Pinpoint the cell where the given text exists, returning its (x, y) midpoint coordinate. 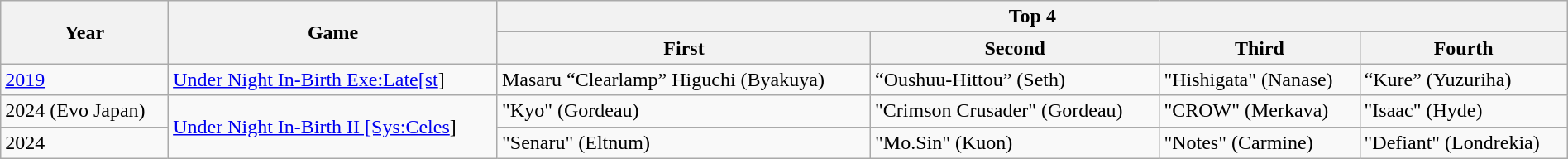
"Defiant" (Londrekia) (1464, 142)
2024 (84, 142)
Top 4 (1032, 17)
"Kyo" (Gordeau) (683, 111)
Masaru “Clearlamp” Higuchi (Byakuya) (683, 79)
Under Night In-Birth II [Sys:Celes] (333, 127)
"CROW" (Merkava) (1260, 111)
Under Night In-Birth Exe:Late[st] (333, 79)
"Isaac" (Hyde) (1464, 111)
2019 (84, 79)
“Kure” (Yuzuriha) (1464, 79)
Fourth (1464, 48)
Third (1260, 48)
"Mo.Sin" (Kuon) (1014, 142)
2024 (Evo Japan) (84, 111)
"Senaru" (Eltnum) (683, 142)
Second (1014, 48)
“Oushuu-Hittou” (Seth) (1014, 79)
"Hishigata" (Nanase) (1260, 79)
"Crimson Crusader" (Gordeau) (1014, 111)
First (683, 48)
Game (333, 32)
Year (84, 32)
"Notes" (Carmine) (1260, 142)
